Determine the (X, Y) coordinate at the center of the cell enclosing the given text.  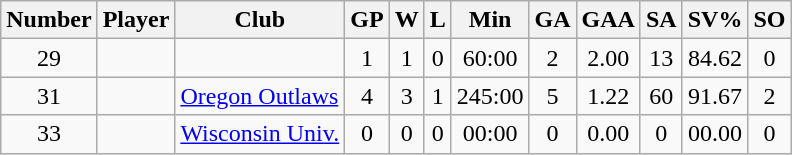
Club (260, 20)
Number (49, 20)
Wisconsin Univ. (260, 134)
60 (661, 96)
60:00 (490, 58)
3 (406, 96)
Min (490, 20)
13 (661, 58)
L (438, 20)
5 (552, 96)
SO (770, 20)
GAA (608, 20)
0.00 (608, 134)
SA (661, 20)
84.62 (715, 58)
33 (49, 134)
91.67 (715, 96)
4 (367, 96)
W (406, 20)
245:00 (490, 96)
29 (49, 58)
00.00 (715, 134)
GP (367, 20)
2.00 (608, 58)
GA (552, 20)
Player (136, 20)
Oregon Outlaws (260, 96)
1.22 (608, 96)
00:00 (490, 134)
SV% (715, 20)
31 (49, 96)
